Extract the [x, y] coordinate from the center of the cell holding the provided text.  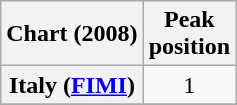
Italy (FIMI) [72, 85]
1 [189, 85]
Peakposition [189, 34]
Chart (2008) [72, 34]
